Output the [x, y] coordinate of the center of the cell containing the given text.  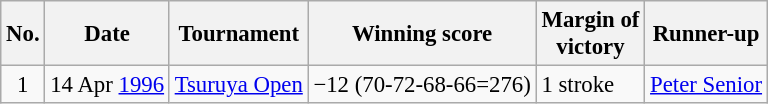
14 Apr 1996 [107, 85]
Tournament [238, 34]
Tsuruya Open [238, 85]
Margin ofvictory [590, 34]
1 stroke [590, 85]
−12 (70-72-68-66=276) [422, 85]
1 [23, 85]
Date [107, 34]
Peter Senior [706, 85]
Winning score [422, 34]
Runner-up [706, 34]
No. [23, 34]
